Return the [X, Y] coordinate for the center point of the cell that contains the specified text.  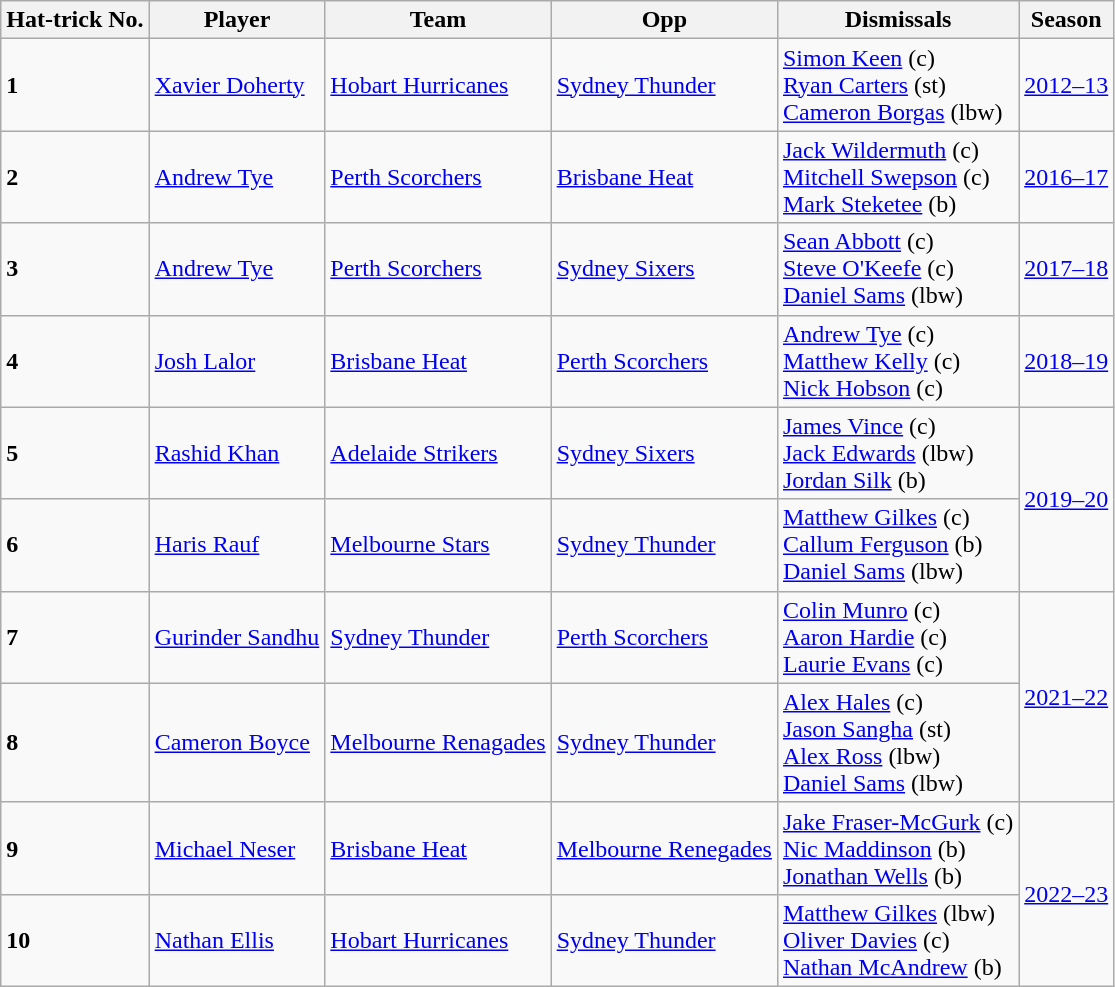
2019–20 [1066, 499]
Colin Munro (c)Aaron Hardie (c)Laurie Evans (c) [898, 637]
7 [75, 637]
Matthew Gilkes (lbw)Oliver Davies (c)Nathan McAndrew (b) [898, 940]
6 [75, 545]
James Vince (c)Jack Edwards (lbw)Jordan Silk (b) [898, 453]
Melbourne Renegades [664, 848]
Hat-trick No. [75, 20]
Alex Hales (c)Jason Sangha (st)Alex Ross (lbw)Daniel Sams (lbw) [898, 742]
Sean Abbott (c)Steve O'Keefe (c)Daniel Sams (lbw) [898, 269]
2021–22 [1066, 696]
Michael Neser [237, 848]
Opp [664, 20]
Matthew Gilkes (c)Callum Ferguson (b)Daniel Sams (lbw) [898, 545]
Josh Lalor [237, 361]
1 [75, 85]
9 [75, 848]
Andrew Tye (c)Matthew Kelly (c)Nick Hobson (c) [898, 361]
10 [75, 940]
2016–17 [1066, 177]
Haris Rauf [237, 545]
Melbourne Renagades [438, 742]
Rashid Khan [237, 453]
Xavier Doherty [237, 85]
Jake Fraser-McGurk (c)Nic Maddinson (b)Jonathan Wells (b) [898, 848]
Cameron Boyce [237, 742]
Nathan Ellis [237, 940]
3 [75, 269]
Gurinder Sandhu [237, 637]
2012–13 [1066, 85]
Simon Keen (c)Ryan Carters (st)Cameron Borgas (lbw) [898, 85]
5 [75, 453]
8 [75, 742]
Melbourne Stars [438, 545]
2017–18 [1066, 269]
4 [75, 361]
Dismissals [898, 20]
Season [1066, 20]
2 [75, 177]
Team [438, 20]
Adelaide Strikers [438, 453]
2018–19 [1066, 361]
2022–23 [1066, 894]
Player [237, 20]
Jack Wildermuth (c)Mitchell Swepson (c)Mark Steketee (b) [898, 177]
